Detect which cell encompasses the target text, then output its (X, Y) center coordinate. 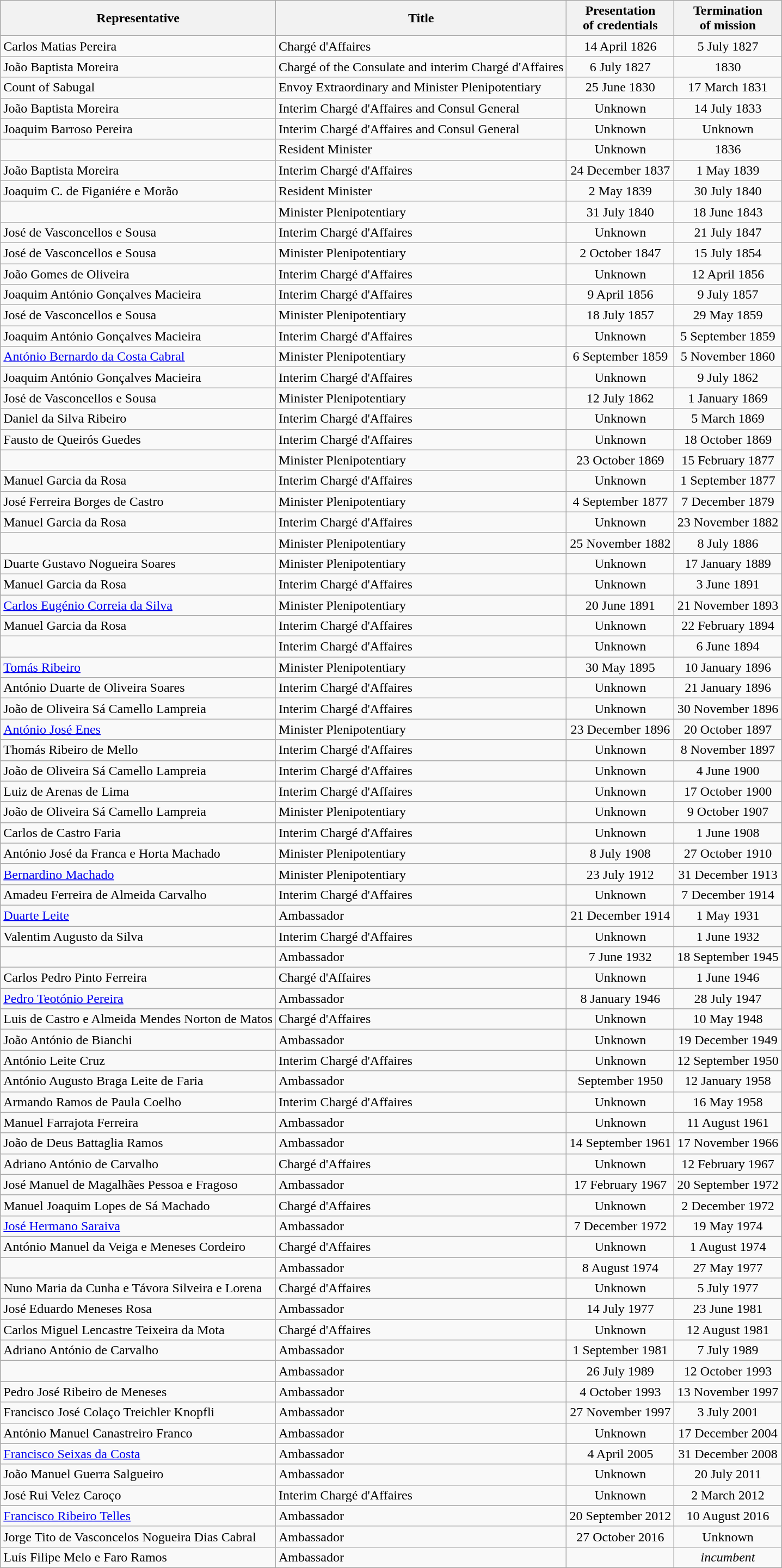
18 July 1857 (620, 315)
1 June 1932 (728, 936)
1 August 1974 (728, 1247)
Representative (138, 18)
Carlos de Castro Faria (138, 833)
12 July 1862 (620, 398)
21 January 1896 (728, 688)
30 November 1896 (728, 709)
20 October 1897 (728, 729)
incumbent (728, 1557)
8 July 1886 (728, 543)
14 September 1961 (620, 1143)
Thomás Ribeiro de Mello (138, 750)
Fausto de Queirós Guedes (138, 439)
5 March 1869 (728, 419)
Duarte Leite (138, 915)
José Hermano Saraiva (138, 1226)
17 February 1967 (620, 1185)
António Manuel Canastreiro Franco (138, 1433)
2 December 1972 (728, 1205)
September 1950 (620, 1081)
15 February 1877 (728, 460)
23 November 1882 (728, 522)
Carlos Miguel Lencastre Teixeira da Mota (138, 1330)
Luís Filipe Melo e Faro Ramos (138, 1557)
1 June 1946 (728, 978)
16 May 1958 (728, 1102)
Chargé of the Consulate and interim Chargé d'Affaires (421, 67)
António José da Franca e Horta Machado (138, 853)
10 August 2016 (728, 1516)
8 January 1946 (620, 999)
3 July 2001 (728, 1412)
4 April 2005 (620, 1454)
14 July 1833 (728, 108)
Amadeu Ferreira de Almeida Carvalho (138, 895)
João de Deus Battaglia Ramos (138, 1143)
8 November 1897 (728, 750)
1 May 1931 (728, 915)
2 October 1847 (620, 253)
29 May 1859 (728, 315)
21 July 1847 (728, 232)
25 June 1830 (620, 88)
23 June 1981 (728, 1309)
Francisco Ribeiro Telles (138, 1516)
22 February 1894 (728, 626)
Nuno Maria da Cunha e Távora Silveira e Lorena (138, 1288)
7 December 1972 (620, 1226)
10 January 1896 (728, 667)
Luis de Castro e Almeida Mendes Norton de Matos (138, 1019)
13 November 1997 (728, 1392)
9 October 1907 (728, 812)
31 December 2008 (728, 1454)
30 May 1895 (620, 667)
18 October 1869 (728, 439)
João Gomes de Oliveira (138, 274)
António Duarte de Oliveira Soares (138, 688)
9 July 1857 (728, 295)
5 July 1827 (728, 46)
António Augusto Braga Leite de Faria (138, 1081)
Jorge Tito de Vasconcelos Nogueira Dias Cabral (138, 1536)
12 January 1958 (728, 1081)
23 October 1869 (620, 460)
20 September 1972 (728, 1185)
Terminationof mission (728, 18)
Duarte Gustavo Nogueira Soares (138, 563)
Tomás Ribeiro (138, 667)
1 May 1839 (728, 170)
8 July 1908 (620, 853)
19 May 1974 (728, 1226)
3 June 1891 (728, 584)
Armando Ramos de Paula Coelho (138, 1102)
28 July 1947 (728, 999)
6 September 1859 (620, 357)
31 December 1913 (728, 874)
9 April 1856 (620, 295)
23 December 1896 (620, 729)
27 November 1997 (620, 1412)
1 January 1869 (728, 398)
Carlos Eugénio Correia da Silva (138, 605)
4 September 1877 (620, 501)
1836 (728, 150)
20 June 1891 (620, 605)
7 December 1914 (728, 895)
12 October 1993 (728, 1371)
Francisco José Colaço Treichler Knopfli (138, 1412)
José Manuel de Magalhães Pessoa e Fragoso (138, 1185)
1 September 1981 (620, 1350)
5 September 1859 (728, 336)
Pedro José Ribeiro de Meneses (138, 1392)
João Manuel Guerra Salgueiro (138, 1474)
1830 (728, 67)
27 October 2016 (620, 1536)
António Leite Cruz (138, 1061)
18 September 1945 (728, 957)
Carlos Pedro Pinto Ferreira (138, 978)
27 October 1910 (728, 853)
12 February 1967 (728, 1164)
31 July 1840 (620, 212)
5 November 1860 (728, 357)
26 July 1989 (620, 1371)
1 September 1877 (728, 481)
9 July 1862 (728, 377)
14 July 1977 (620, 1309)
17 November 1966 (728, 1143)
2 March 2012 (728, 1495)
20 July 2011 (728, 1474)
Carlos Matias Pereira (138, 46)
António Manuel da Veiga e Meneses Cordeiro (138, 1247)
José Rui Velez Caroço (138, 1495)
8 August 1974 (620, 1268)
António Bernardo da Costa Cabral (138, 357)
Luiz de Arenas de Lima (138, 791)
20 September 2012 (620, 1516)
30 July 1840 (728, 191)
Presentationof credentials (620, 18)
10 May 1948 (728, 1019)
23 July 1912 (620, 874)
12 September 1950 (728, 1061)
7 June 1932 (620, 957)
24 December 1837 (620, 170)
21 December 1914 (620, 915)
2 May 1839 (620, 191)
25 November 1882 (620, 543)
7 December 1879 (728, 501)
Bernardino Machado (138, 874)
14 April 1826 (620, 46)
17 March 1831 (728, 88)
Manuel Farrajota Ferreira (138, 1123)
Joaquim Barroso Pereira (138, 129)
Count of Sabugal (138, 88)
12 August 1981 (728, 1330)
7 July 1989 (728, 1350)
19 December 1949 (728, 1040)
4 October 1993 (620, 1392)
6 July 1827 (620, 67)
15 July 1854 (728, 253)
António José Enes (138, 729)
Joaquim C. de Figaniére e Morão (138, 191)
Envoy Extraordinary and Minister Plenipotentiary (421, 88)
Francisco Seixas da Costa (138, 1454)
17 January 1889 (728, 563)
José Eduardo Meneses Rosa (138, 1309)
Title (421, 18)
27 May 1977 (728, 1268)
6 June 1894 (728, 647)
Pedro Teotónio Pereira (138, 999)
Manuel Joaquim Lopes de Sá Machado (138, 1205)
4 June 1900 (728, 771)
11 August 1961 (728, 1123)
12 April 1856 (728, 274)
Valentim Augusto da Silva (138, 936)
João António de Bianchi (138, 1040)
21 November 1893 (728, 605)
Daniel da Silva Ribeiro (138, 419)
5 July 1977 (728, 1288)
18 June 1843 (728, 212)
José Ferreira Borges de Castro (138, 501)
17 October 1900 (728, 791)
17 December 2004 (728, 1433)
1 June 1908 (728, 833)
